Find where the given text appears and provide that cell's center as [X, Y] coordinate. 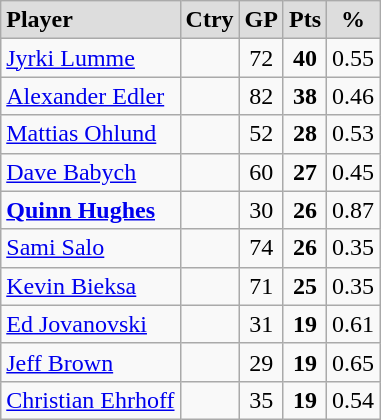
0.54 [354, 400]
Alexander Edler [90, 96]
0.87 [354, 210]
Dave Babych [90, 172]
Pts [304, 20]
27 [304, 172]
72 [261, 58]
0.65 [354, 362]
Player [90, 20]
0.53 [354, 134]
% [354, 20]
0.45 [354, 172]
60 [261, 172]
30 [261, 210]
31 [261, 324]
Mattias Ohlund [90, 134]
25 [304, 286]
38 [304, 96]
Jyrki Lumme [90, 58]
35 [261, 400]
Ctry [210, 20]
Quinn Hughes [90, 210]
0.55 [354, 58]
52 [261, 134]
71 [261, 286]
0.46 [354, 96]
29 [261, 362]
28 [304, 134]
74 [261, 248]
Jeff Brown [90, 362]
Kevin Bieksa [90, 286]
0.61 [354, 324]
Ed Jovanovski [90, 324]
40 [304, 58]
82 [261, 96]
Sami Salo [90, 248]
Christian Ehrhoff [90, 400]
GP [261, 20]
